Provide the [X, Y] coordinate of the cell's center where the given text is located.  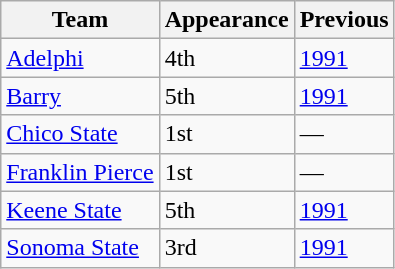
3rd [226, 248]
Franklin Pierce [80, 172]
Adelphi [80, 58]
Previous [344, 20]
4th [226, 58]
Chico State [80, 134]
Sonoma State [80, 248]
Appearance [226, 20]
Keene State [80, 210]
Team [80, 20]
Barry [80, 96]
